For the text-containing cell, return its midpoint in [X, Y] coordinate format. 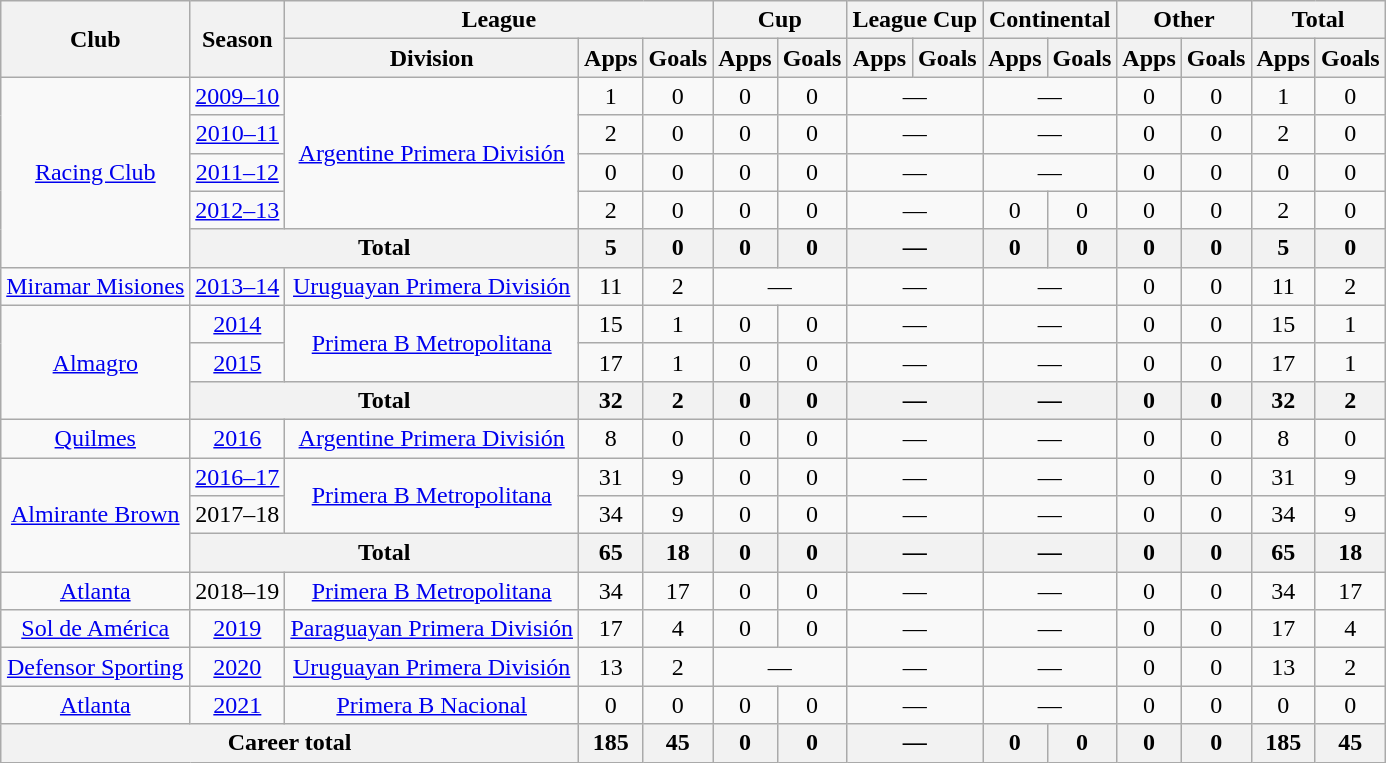
League [499, 20]
Cup [780, 20]
Almirante Brown [96, 515]
Season [238, 39]
2011–12 [238, 172]
Division [432, 58]
2014 [238, 324]
Career total [290, 743]
2016–17 [238, 477]
2016 [238, 438]
2021 [238, 705]
Defensor Sporting [96, 667]
2015 [238, 362]
2017–18 [238, 515]
Quilmes [96, 438]
Other [1184, 20]
2012–13 [238, 210]
League Cup [915, 20]
2010–11 [238, 134]
2009–10 [238, 96]
Primera B Nacional [432, 705]
Racing Club [96, 172]
2020 [238, 667]
Almagro [96, 362]
2018–19 [238, 591]
2013–14 [238, 286]
Paraguayan Primera División [432, 629]
Sol de América [96, 629]
Continental [1050, 20]
Club [96, 39]
2019 [238, 629]
Miramar Misiones [96, 286]
